Extract the [x, y] coordinate from the center of the cell holding the provided text.  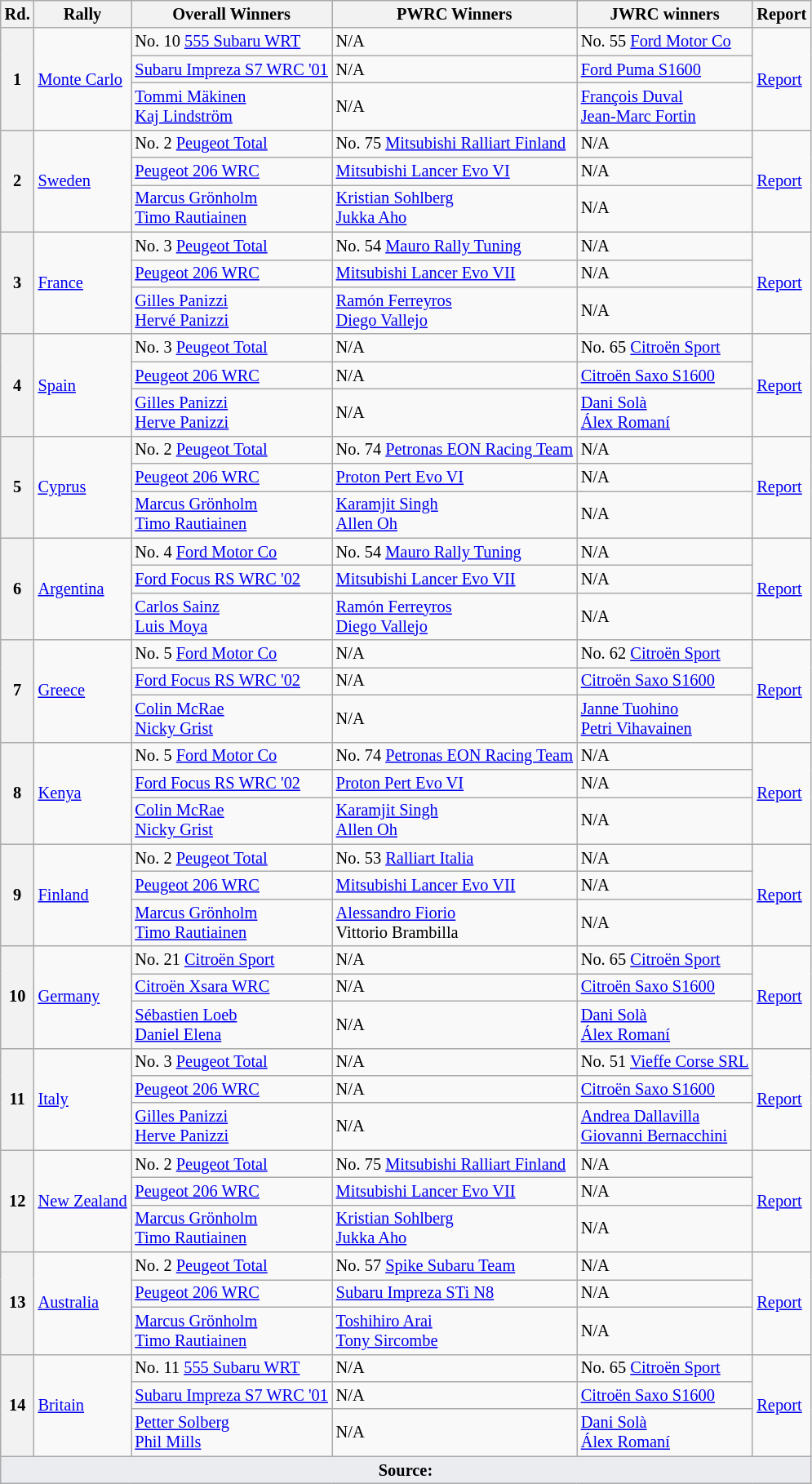
No. 51 Vieffe Corse SRL [665, 1062]
9 [18, 895]
No. 53 Ralliart Italia [455, 858]
JWRC winners [665, 14]
Andrea Dallavilla Giovanni Bernacchini [665, 1126]
6 [18, 589]
Sébastien Loeb Daniel Elena [231, 1024]
Cyprus [83, 487]
No. 10 555 Subaru WRT [231, 42]
Rd. [18, 14]
François Duval Jean-Marc Fortin [665, 106]
Monte Carlo [83, 78]
No. 55 Ford Motor Co [665, 42]
8 [18, 793]
Alessandro Fiorio Vittorio Brambilla [455, 922]
Overall Winners [231, 14]
1 [18, 78]
Source: [406, 1470]
Petter Solberg Phil Mills [231, 1433]
4 [18, 385]
3 [18, 282]
Carlos Sainz Luis Moya [231, 616]
Citroën Xsara WRC [231, 987]
Janne Tuohino Petri Vihavainen [665, 718]
Sweden [83, 181]
No. 57 Spike Subaru Team [455, 1266]
13 [18, 1303]
12 [18, 1202]
Italy [83, 1099]
5 [18, 487]
Rally [83, 14]
No. 11 555 Subaru WRT [231, 1368]
France [83, 282]
Argentina [83, 589]
Australia [83, 1303]
7 [18, 691]
Subaru Impreza STi N8 [455, 1293]
2 [18, 181]
Finland [83, 895]
Spain [83, 385]
No. 21 Citroën Sport [231, 960]
Britain [83, 1406]
11 [18, 1099]
No. 4 Ford Motor Co [231, 552]
Ford Puma S1600 [665, 69]
New Zealand [83, 1202]
Germany [83, 997]
Gilles Panizzi Hervé Panizzi [231, 310]
Tommi Mäkinen Kaj Lindström [231, 106]
Greece [83, 691]
No. 62 Citroën Sport [665, 654]
PWRC Winners [455, 14]
Mitsubishi Lancer Evo VI [455, 171]
10 [18, 997]
Toshihiro Arai Tony Sircombe [455, 1331]
Kenya [83, 793]
14 [18, 1406]
